Return (x, y) of the center of cell containing provided text 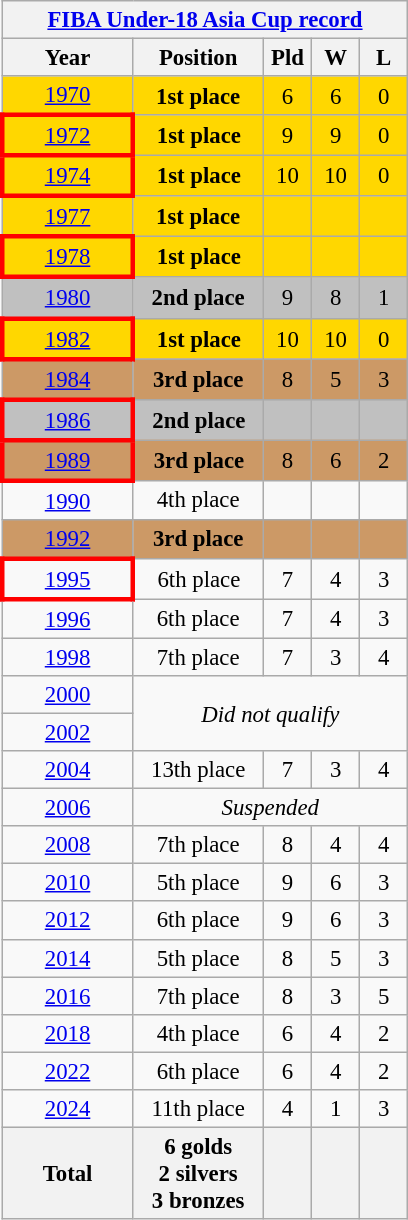
Did not qualify (270, 714)
2016 (68, 996)
1995 (68, 580)
2002 (68, 733)
2008 (68, 845)
1978 (68, 258)
1980 (68, 298)
2000 (68, 695)
1998 (68, 657)
1996 (68, 618)
Total (68, 1173)
2012 (68, 921)
Suspended (270, 808)
Year (68, 58)
Position (198, 58)
1990 (68, 500)
W (336, 58)
2018 (68, 1033)
2010 (68, 883)
Pld (287, 58)
6 golds2 silvers3 bronzes (198, 1173)
1972 (68, 136)
1974 (68, 176)
2024 (68, 1109)
11th place (198, 1109)
2006 (68, 808)
1992 (68, 540)
2022 (68, 1071)
1989 (68, 460)
1970 (68, 96)
L (384, 58)
13th place (198, 770)
2014 (68, 958)
1984 (68, 380)
2004 (68, 770)
1986 (68, 420)
FIBA Under-18 Asia Cup record (204, 20)
1977 (68, 216)
1982 (68, 338)
